Identify which cell holds the provided text, then report its [x, y] central coordinate. 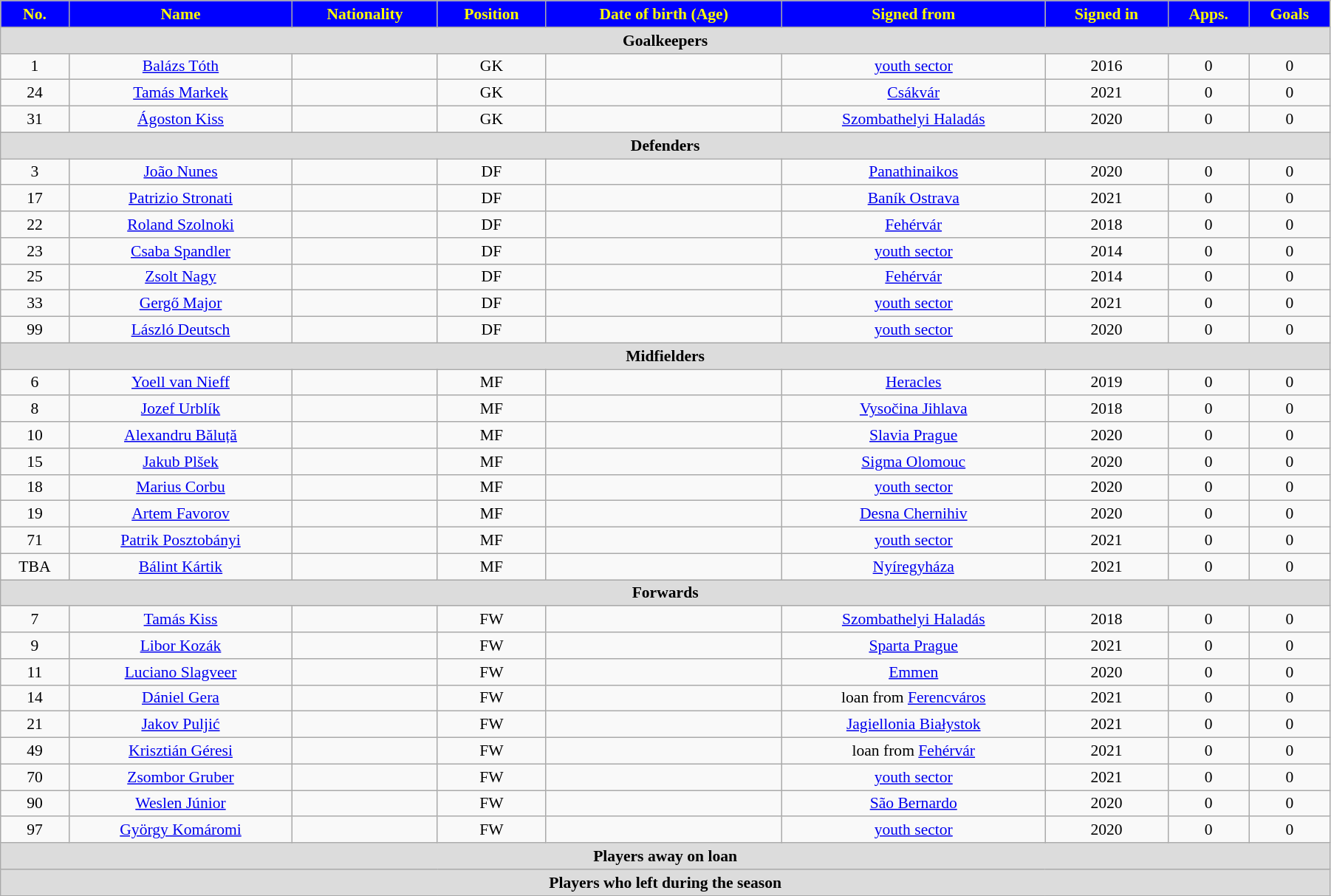
László Deutsch [180, 330]
Goals [1290, 14]
Slavia Prague [914, 435]
Position [491, 14]
Name [180, 14]
2019 [1106, 383]
21 [35, 725]
Signed from [914, 14]
Libor Kozák [180, 646]
49 [35, 751]
6 [35, 383]
Vysočina Jihlava [914, 409]
Sparta Prague [914, 646]
No. [35, 14]
17 [35, 199]
Jakub Plšek [180, 462]
23 [35, 251]
11 [35, 672]
22 [35, 225]
90 [35, 804]
Signed in [1106, 14]
Jagiellonia Białystok [914, 725]
Alexandru Băluță [180, 435]
Players away on loan [665, 856]
Goalkeepers [665, 41]
Csákvár [914, 93]
Apps. [1208, 14]
Forwards [665, 593]
Krisztián Géresi [180, 751]
Weslen Júnior [180, 804]
Patrik Posztobányi [180, 541]
Marius Corbu [180, 488]
8 [35, 409]
João Nunes [180, 172]
Yoell van Nieff [180, 383]
1 [35, 66]
Jozef Urblík [180, 409]
Dániel Gera [180, 698]
Jakov Puljić [180, 725]
Tamás Kiss [180, 620]
Artem Favorov [180, 514]
31 [35, 120]
loan from Fehérvár [914, 751]
Nationality [365, 14]
Balázs Tóth [180, 66]
9 [35, 646]
Gergő Major [180, 304]
10 [35, 435]
71 [35, 541]
Sigma Olomouc [914, 462]
7 [35, 620]
Date of birth (Age) [664, 14]
99 [35, 330]
Baník Ostrava [914, 199]
Defenders [665, 146]
70 [35, 777]
97 [35, 830]
33 [35, 304]
Bálint Kártik [180, 567]
18 [35, 488]
19 [35, 514]
Panathinaikos [914, 172]
Roland Szolnoki [180, 225]
14 [35, 698]
TBA [35, 567]
Desna Chernihiv [914, 514]
Heracles [914, 383]
Tamás Markek [180, 93]
3 [35, 172]
25 [35, 277]
György Komáromi [180, 830]
São Bernardo [914, 804]
Zsolt Nagy [180, 277]
Zsombor Gruber [180, 777]
Emmen [914, 672]
Nyíregyháza [914, 567]
Players who left during the season [665, 883]
24 [35, 93]
Luciano Slagveer [180, 672]
Midfielders [665, 356]
Patrizio Stronati [180, 199]
15 [35, 462]
Csaba Spandler [180, 251]
loan from Ferencváros [914, 698]
Ágoston Kiss [180, 120]
2016 [1106, 66]
